Search for the cell housing the specified text and yield its [X, Y] center coordinate. 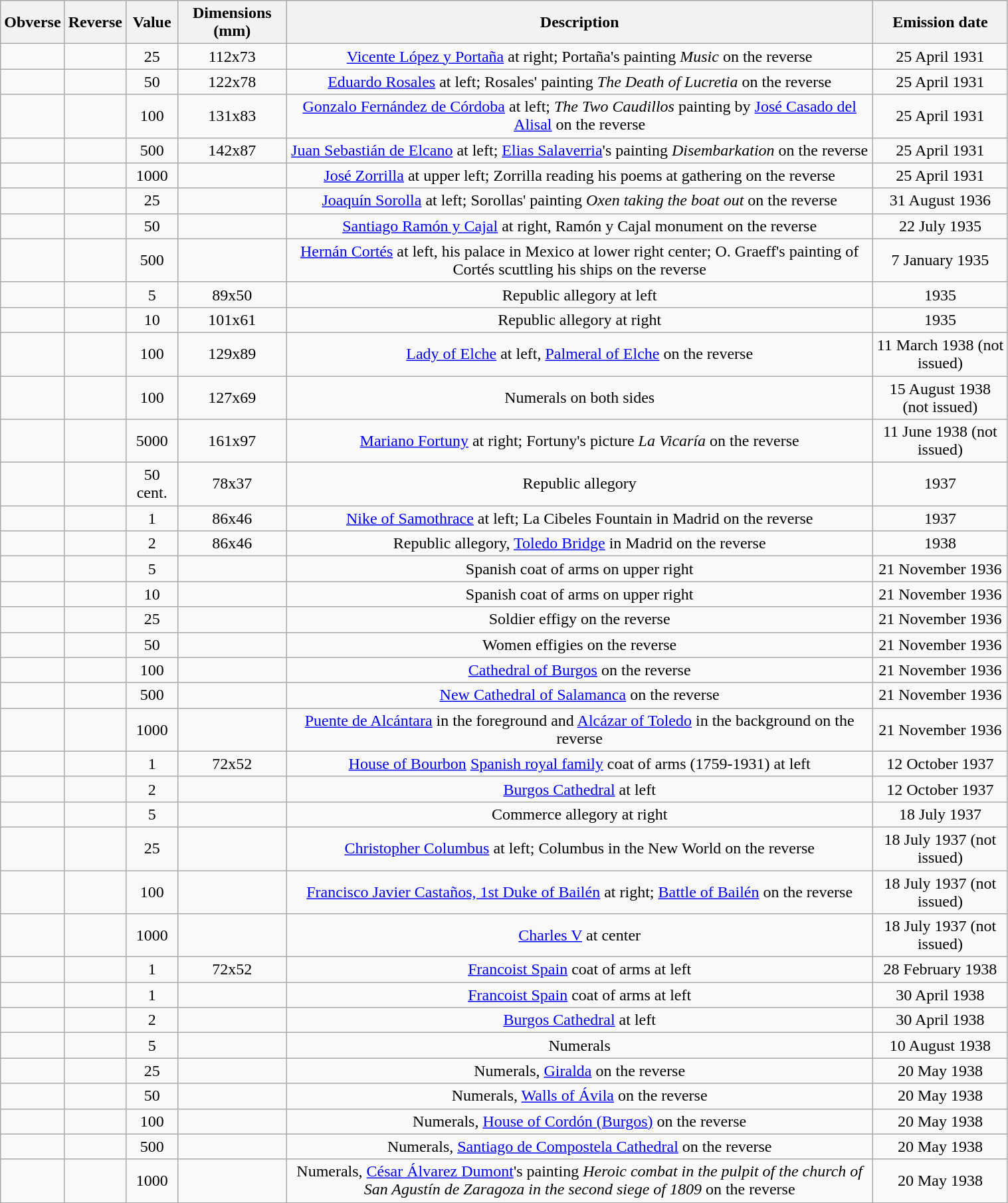
Mariano Fortuny at right; Fortuny's picture La Vicaría on the reverse [579, 441]
Dimensions (mm) [233, 23]
18 July 1937 [940, 814]
142x87 [233, 150]
101x61 [233, 320]
1938 [940, 544]
Eduardo Rosales at left; Rosales' painting The Death of Lucretia on the reverse [579, 82]
Santiago Ramón y Cajal at right, Ramón y Cajal monument on the reverse [579, 226]
131x83 [233, 116]
89x50 [233, 294]
10 August 1938 [940, 1045]
Republic allegory [579, 484]
Charles V at center [579, 936]
Christopher Columbus at left; Columbus in the New World on the reverse [579, 848]
Cathedral of Burgos on the reverse [579, 670]
15 August 1938 (not issued) [940, 397]
Nike of Samothrace at left; La Cibeles Fountain in Madrid on the reverse [579, 518]
Numerals, House of Cordón (Burgos) on the reverse [579, 1121]
Numerals, Santiago de Compostela Cathedral on the reverse [579, 1147]
Soldier effigy on the reverse [579, 619]
Value [151, 23]
Numerals, Giralda on the reverse [579, 1071]
50 cent. [151, 484]
Republic allegory, Toledo Bridge in Madrid on the reverse [579, 544]
22 July 1935 [940, 226]
11 June 1938 (not issued) [940, 441]
Reverse [95, 23]
7 January 1935 [940, 261]
New Cathedral of Salamanca on the reverse [579, 695]
112x73 [233, 56]
31 August 1936 [940, 201]
Republic allegory at left [579, 294]
28 February 1938 [940, 970]
Numerals, Walls of Ávila on the reverse [579, 1096]
Francisco Javier Castaños, 1st Duke of Bailén at right; Battle of Bailén on the reverse [579, 892]
House of Bourbon Spanish royal family coat of arms (1759-1931) at left [579, 764]
Emission date [940, 23]
José Zorrilla at upper left; Zorrilla reading his poems at gathering on the reverse [579, 175]
Puente de Alcántara in the foreground and Alcázar of Toledo in the background on the reverse [579, 730]
127x69 [233, 397]
Hernán Cortés at left, his palace in Mexico at lower right center; O. Graeff's painting of Cortés scuttling his ships on the reverse [579, 261]
Women effigies on the reverse [579, 645]
161x97 [233, 441]
Numerals [579, 1045]
5000 [151, 441]
11 March 1938 (not issued) [940, 354]
129x89 [233, 354]
Juan Sebastián de Elcano at left; Elias Salaverria's painting Disembarkation on the reverse [579, 150]
Description [579, 23]
122x78 [233, 82]
Vicente López y Portaña at right; Portaña's painting Music on the reverse [579, 56]
Gonzalo Fernández de Córdoba at left; The Two Caudillos painting by José Casado del Alisal on the reverse [579, 116]
Commerce allegory at right [579, 814]
Numerals on both sides [579, 397]
78x37 [233, 484]
Lady of Elche at left, Palmeral of Elche on the reverse [579, 354]
Republic allegory at right [579, 320]
Obverse [33, 23]
Joaquín Sorolla at left; Sorollas' painting Oxen taking the boat out on the reverse [579, 201]
